Find where the given text appears and provide that cell's center as [x, y] coordinate. 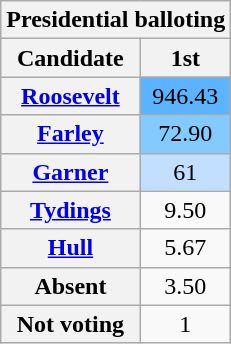
9.50 [186, 210]
1st [186, 58]
Not voting [70, 324]
1 [186, 324]
Farley [70, 134]
946.43 [186, 96]
72.90 [186, 134]
Hull [70, 248]
Presidential balloting [116, 20]
Tydings [70, 210]
Roosevelt [70, 96]
Garner [70, 172]
61 [186, 172]
Candidate [70, 58]
Absent [70, 286]
3.50 [186, 286]
5.67 [186, 248]
